Return (x, y) of the center of cell containing provided text 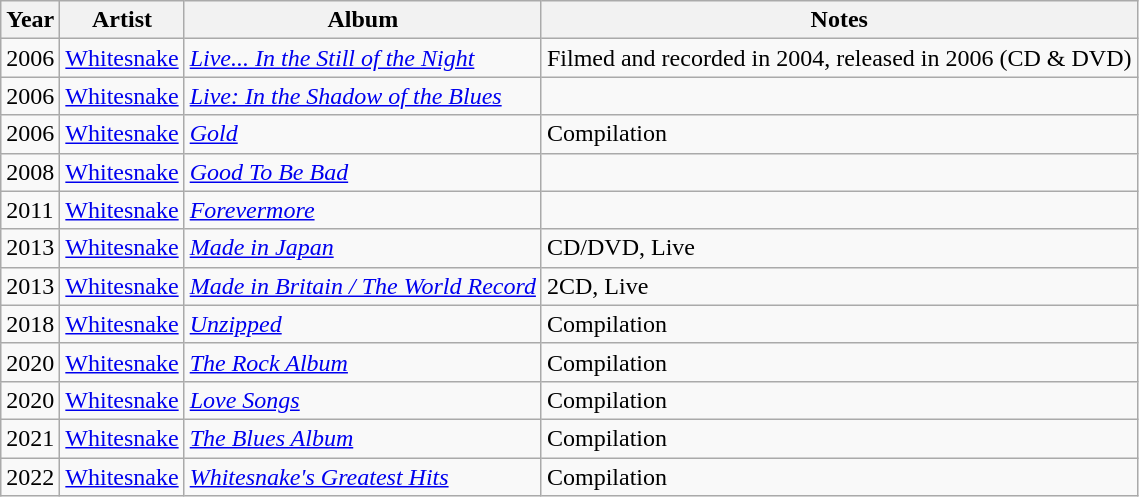
Forevermore (362, 210)
2021 (30, 438)
2022 (30, 477)
Gold (362, 134)
Filmed and recorded in 2004, released in 2006 (CD & DVD) (839, 58)
Whitesnake's Greatest Hits (362, 477)
2CD, Live (839, 286)
The Blues Album (362, 438)
Unzipped (362, 324)
2011 (30, 210)
The Rock Album (362, 362)
Album (362, 20)
Artist (122, 20)
Notes (839, 20)
Love Songs (362, 400)
Live... In the Still of the Night (362, 58)
2018 (30, 324)
Good To Be Bad (362, 172)
Made in Britain / The World Record (362, 286)
Made in Japan (362, 248)
CD/DVD, Live (839, 248)
2008 (30, 172)
Year (30, 20)
Live: In the Shadow of the Blues (362, 96)
